Find where the given text appears and provide that cell's center as [X, Y] coordinate. 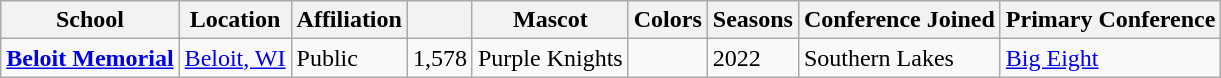
Primary Conference [1110, 20]
Conference Joined [899, 20]
Big Eight [1110, 58]
2022 [752, 58]
1,578 [440, 58]
Public [349, 58]
Location [235, 20]
Purple Knights [550, 58]
Colors [668, 20]
Affiliation [349, 20]
Seasons [752, 20]
Southern Lakes [899, 58]
Beloit, WI [235, 58]
Beloit Memorial [90, 58]
School [90, 20]
Mascot [550, 20]
